Return the (X, Y) coordinate for the center point of the cell that contains the specified text.  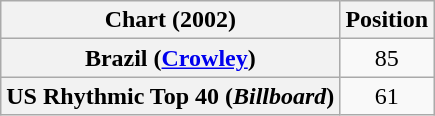
Position (387, 20)
61 (387, 96)
US Rhythmic Top 40 (Billboard) (170, 96)
Chart (2002) (170, 20)
85 (387, 58)
Brazil (Crowley) (170, 58)
